Return (X, Y) of the center of cell containing provided text 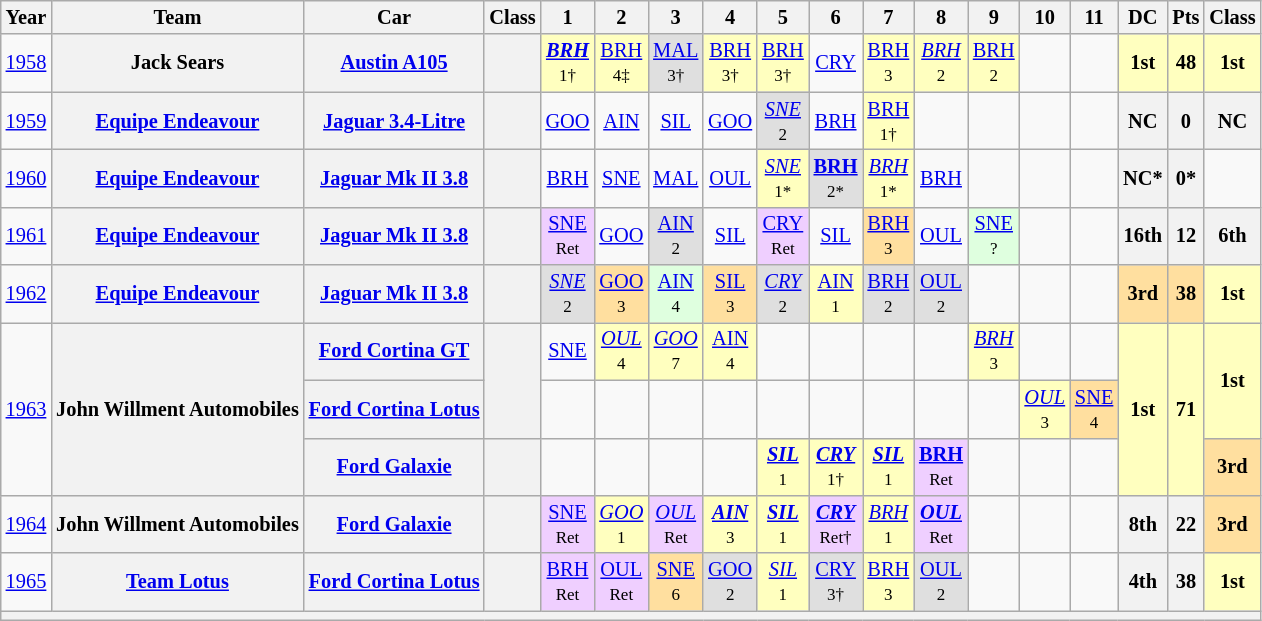
22 (1186, 524)
1959 (26, 121)
AIN (621, 121)
GOO2 (730, 582)
Jaguar 3.4-Litre (394, 121)
OUL3 (1045, 409)
9 (994, 17)
1958 (26, 63)
1964 (26, 524)
12 (1186, 236)
Team Lotus (178, 582)
Car (394, 17)
CRY2 (783, 294)
BRH4‡ (621, 63)
SNE6 (676, 582)
CRY1† (836, 467)
Ford Cortina GT (394, 351)
6th (1232, 236)
4 (730, 17)
1961 (26, 236)
CRY (836, 63)
Team (178, 17)
1965 (26, 582)
7 (888, 17)
11 (1094, 17)
3 (676, 17)
MAL (676, 178)
6 (836, 17)
Jack Sears (178, 63)
AIN2 (676, 236)
OUL4 (621, 351)
GOO7 (676, 351)
Austin A105 (394, 63)
BRH1* (888, 178)
CRYRet† (836, 524)
1963 (26, 408)
Pts (1186, 17)
0* (1186, 178)
DC (1142, 17)
CRY3† (836, 582)
48 (1186, 63)
GOO1 (621, 524)
GOO3 (621, 294)
SNE? (994, 236)
SNE4 (1094, 409)
MAL3† (676, 63)
Year (26, 17)
1962 (26, 294)
4th (1142, 582)
BRH1 (888, 524)
1960 (26, 178)
NC* (1142, 178)
AIN1 (836, 294)
SNE1* (783, 178)
8th (1142, 524)
71 (1186, 408)
16th (1142, 236)
AIN3 (730, 524)
5 (783, 17)
8 (941, 17)
1 (568, 17)
2 (621, 17)
SIL3 (730, 294)
BRH2* (836, 178)
10 (1045, 17)
CRYRet (783, 236)
0 (1186, 121)
